Detect which cell encompasses the target text, then output its (x, y) center coordinate. 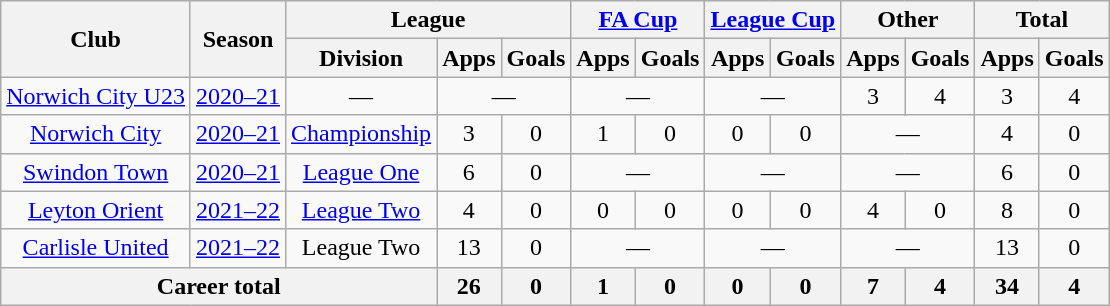
Career total (219, 286)
League One (362, 172)
Other (908, 20)
Carlisle United (96, 248)
Norwich City (96, 134)
Leyton Orient (96, 210)
Swindon Town (96, 172)
Club (96, 39)
Division (362, 58)
26 (469, 286)
Season (238, 39)
7 (873, 286)
League Cup (773, 20)
8 (1007, 210)
Norwich City U23 (96, 96)
Total (1042, 20)
FA Cup (638, 20)
League (428, 20)
Championship (362, 134)
34 (1007, 286)
